Return the (X, Y) coordinate for the center point of the cell that contains the specified text.  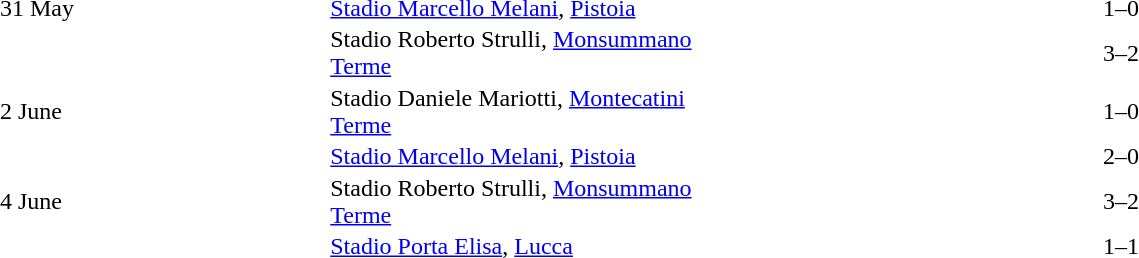
Stadio Daniele Mariotti, Montecatini Terme (526, 112)
Stadio Marcello Melani, Pistoia (526, 157)
